From the cell containing the given text, extract its center point as [x, y] coordinate. 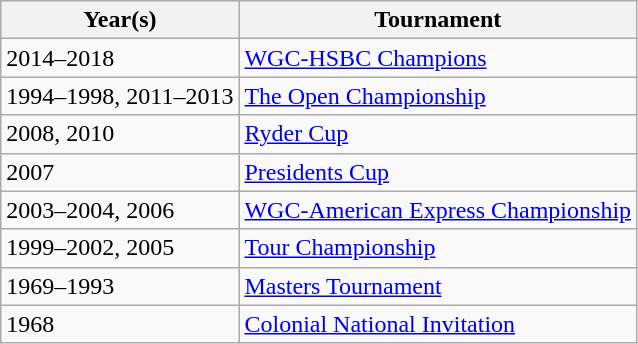
1969–1993 [120, 286]
1994–1998, 2011–2013 [120, 96]
2014–2018 [120, 58]
Presidents Cup [438, 172]
Ryder Cup [438, 134]
Masters Tournament [438, 286]
1968 [120, 324]
Year(s) [120, 20]
2003–2004, 2006 [120, 210]
Colonial National Invitation [438, 324]
Tour Championship [438, 248]
2007 [120, 172]
WGC-American Express Championship [438, 210]
2008, 2010 [120, 134]
The Open Championship [438, 96]
WGC-HSBC Champions [438, 58]
Tournament [438, 20]
1999–2002, 2005 [120, 248]
